Find where the given text appears and provide that cell's center as [x, y] coordinate. 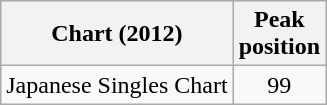
99 [279, 85]
Peakposition [279, 34]
Japanese Singles Chart [117, 85]
Chart (2012) [117, 34]
